Provide the (x, y) coordinate of the cell's center where the given text is located.  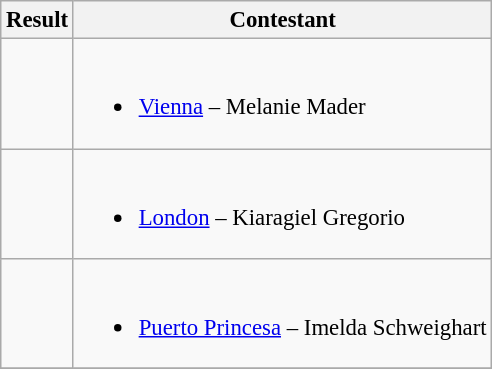
Result (38, 20)
Puerto Princesa – Imelda Schweighart (282, 314)
Contestant (282, 20)
London – Kiaragiel Gregorio (282, 204)
Vienna – Melanie Mader (282, 94)
